Capture the cell that displays the provided text and extract its [X, Y] central coordinate. 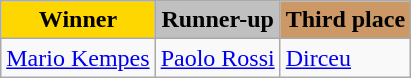
Mario Kempes [78, 58]
Dirceu [345, 58]
Paolo Rossi [218, 58]
Runner-up [218, 20]
Third place [345, 20]
Winner [78, 20]
